Scan for the cell matching the given text and deliver its (x, y) coordinate at center. 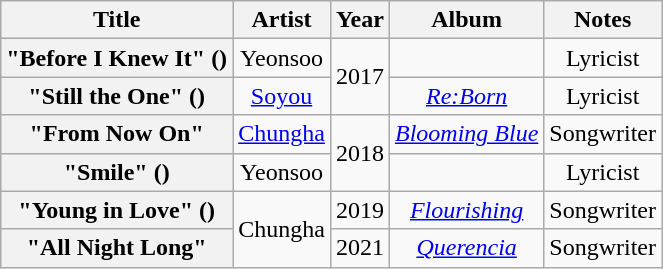
Re:Born (466, 96)
"Before I Knew It" () (117, 58)
Blooming Blue (466, 134)
2021 (360, 248)
"All Night Long" (117, 248)
Year (360, 20)
Album (466, 20)
"Still the One" () (117, 96)
"Smile" () (117, 172)
Flourishing (466, 210)
2017 (360, 77)
2019 (360, 210)
Title (117, 20)
"From Now On" (117, 134)
"Young in Love" () (117, 210)
2018 (360, 153)
Querencia (466, 248)
Notes (603, 20)
Artist (282, 20)
Soyou (282, 96)
